From the cell containing the given text, extract its center point as (X, Y) coordinate. 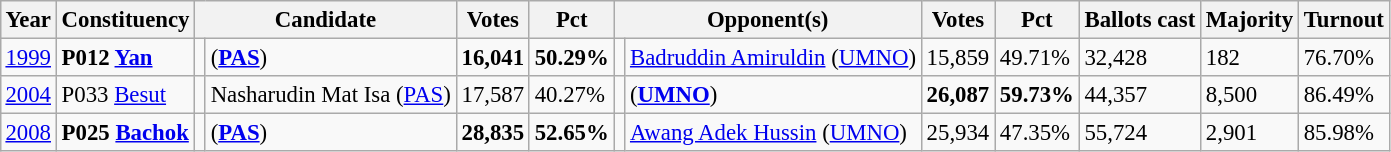
26,087 (958, 95)
Ballots cast (1140, 20)
15,859 (958, 57)
Year (28, 20)
Majority (1250, 20)
2008 (28, 133)
47.35% (1038, 133)
Turnout (1344, 20)
85.98% (1344, 133)
28,835 (492, 133)
86.49% (1344, 95)
Awang Adek Hussin (UMNO) (774, 133)
P012 Yan (125, 57)
8,500 (1250, 95)
76.70% (1344, 57)
16,041 (492, 57)
P025 Bachok (125, 133)
P033 Besut (125, 95)
25,934 (958, 133)
Constituency (125, 20)
59.73% (1038, 95)
Candidate (326, 20)
2,901 (1250, 133)
Opponent(s) (768, 20)
55,724 (1140, 133)
182 (1250, 57)
50.29% (572, 57)
2004 (28, 95)
17,587 (492, 95)
1999 (28, 57)
32,428 (1140, 57)
(UMNO) (774, 95)
44,357 (1140, 95)
Badruddin Amiruldin (UMNO) (774, 57)
52.65% (572, 133)
Nasharudin Mat Isa (PAS) (330, 95)
40.27% (572, 95)
49.71% (1038, 57)
